Locate the cell with the specified text and output its [x, y] center coordinate. 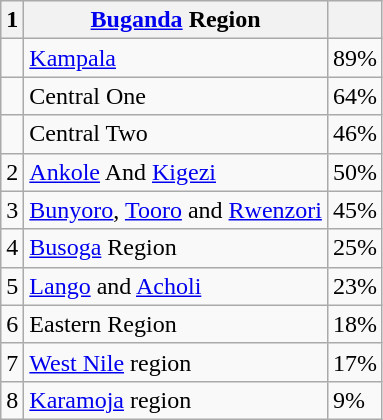
89% [354, 58]
Ankole And Kigezi [176, 172]
45% [354, 210]
17% [354, 362]
25% [354, 248]
Karamoja region [176, 400]
23% [354, 286]
6 [12, 324]
Busoga Region [176, 248]
3 [12, 210]
West Nile region [176, 362]
Lango and Acholi [176, 286]
8 [12, 400]
Central Two [176, 134]
64% [354, 96]
Buganda Region [176, 20]
7 [12, 362]
18% [354, 324]
Eastern Region [176, 324]
4 [12, 248]
2 [12, 172]
1 [12, 20]
Central One [176, 96]
9% [354, 400]
Bunyoro, Tooro and Rwenzori [176, 210]
46% [354, 134]
Kampala [176, 58]
5 [12, 286]
50% [354, 172]
